Capture the cell that displays the provided text and extract its [X, Y] central coordinate. 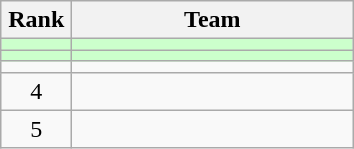
Rank [36, 20]
4 [36, 91]
5 [36, 129]
Team [212, 20]
